Locate the cell with the specified text and output its [x, y] center coordinate. 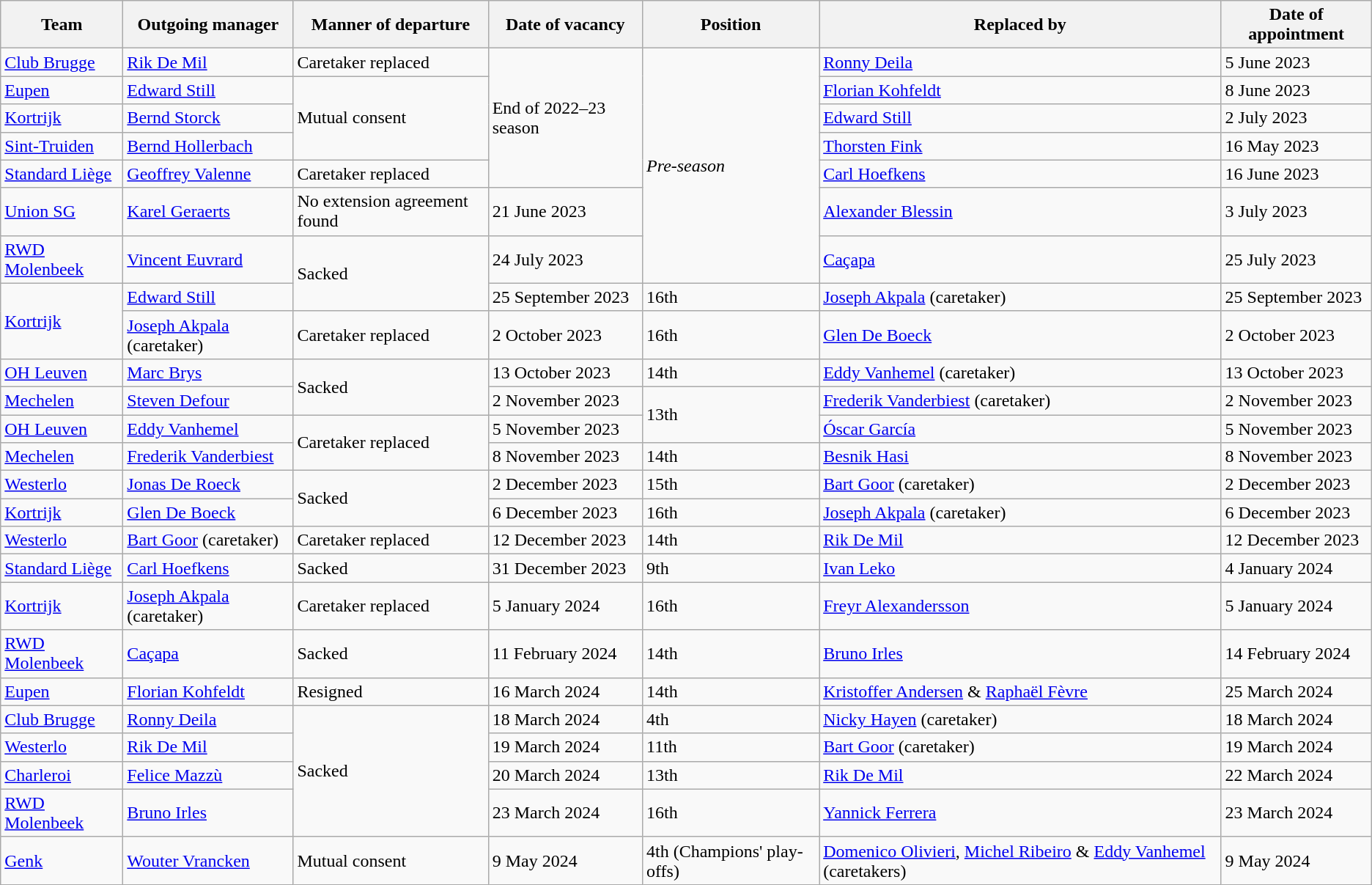
20 March 2024 [565, 775]
25 July 2023 [1296, 260]
Manner of departure [391, 25]
Resigned [391, 691]
16 June 2023 [1296, 174]
Kristoffer Andersen & Raphaël Fèvre [1020, 691]
Replaced by [1020, 25]
Date of appointment [1296, 25]
14 February 2024 [1296, 654]
21 June 2023 [565, 211]
Jonas De Roeck [208, 485]
4 January 2024 [1296, 568]
Outgoing manager [208, 25]
Felice Mazzù [208, 775]
31 December 2023 [565, 568]
Pre-season [730, 166]
Ivan Leko [1020, 568]
Position [730, 25]
5 June 2023 [1296, 62]
Alexander Blessin [1020, 211]
Genk [62, 861]
Frederik Vanderbiest (caretaker) [1020, 400]
Eddy Vanhemel [208, 429]
Besnik Hasi [1020, 457]
Date of vacancy [565, 25]
9th [730, 568]
3 July 2023 [1296, 211]
4th [730, 719]
24 July 2023 [565, 260]
Bernd Hollerbach [208, 146]
Charleroi [62, 775]
Domenico Olivieri, Michel Ribeiro & Eddy Vanhemel (caretakers) [1020, 861]
Bernd Storck [208, 118]
Óscar García [1020, 429]
8 June 2023 [1296, 90]
Nicky Hayen (caretaker) [1020, 719]
Eddy Vanhemel (caretaker) [1020, 372]
Frederik Vanderbiest [208, 457]
Karel Geraerts [208, 211]
Steven Defour [208, 400]
End of 2022–23 season [565, 118]
Freyr Alexandersson [1020, 606]
Union SG [62, 211]
16 March 2024 [565, 691]
2 July 2023 [1296, 118]
4th (Champions' play-offs) [730, 861]
11 February 2024 [565, 654]
15th [730, 485]
No extension agreement found [391, 211]
11th [730, 747]
Thorsten Fink [1020, 146]
Team [62, 25]
Wouter Vrancken [208, 861]
Marc Brys [208, 372]
22 March 2024 [1296, 775]
Geoffrey Valenne [208, 174]
Sint-Truiden [62, 146]
Yannick Ferrera [1020, 812]
16 May 2023 [1296, 146]
Vincent Euvrard [208, 260]
25 March 2024 [1296, 691]
